Scan for the cell matching the given text and deliver its [x, y] coordinate at center. 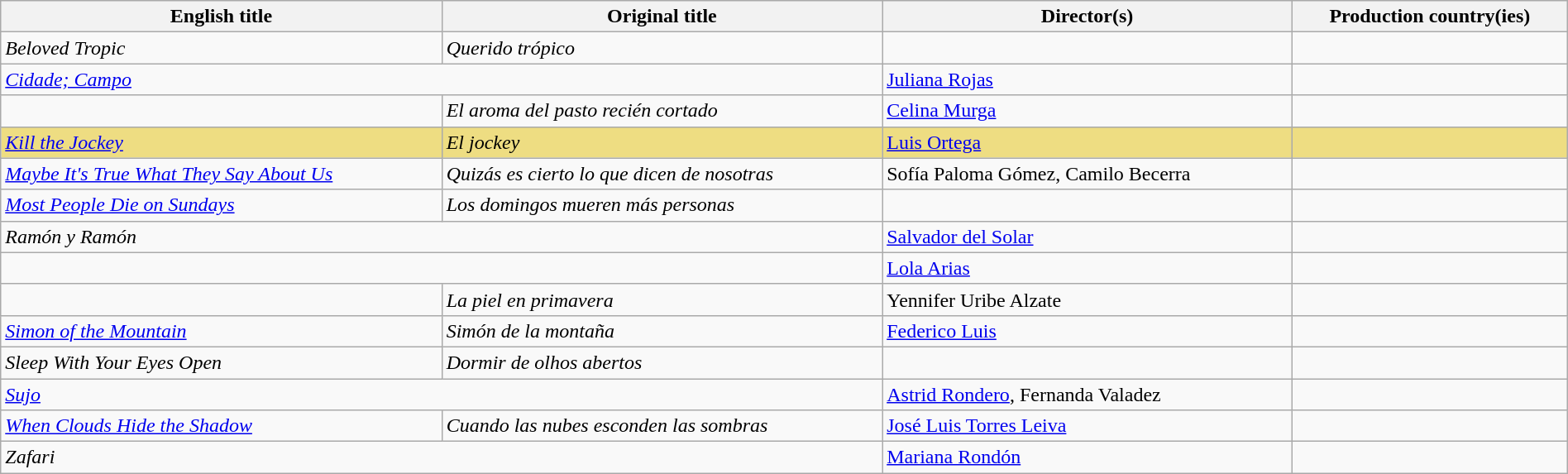
Federico Luis [1088, 331]
Simon of the Mountain [222, 331]
Cidade; Campo [442, 79]
Luis Ortega [1088, 142]
Original title [662, 17]
Salvador del Solar [1088, 237]
Beloved Tropic [222, 48]
Most People Die on Sundays [222, 205]
Querido trópico [662, 48]
Celina Murga [1088, 111]
Astrid Rondero, Fernanda Valadez [1088, 395]
Director(s) [1088, 17]
Los domingos mueren más personas [662, 205]
Kill the Jockey [222, 142]
Yennifer Uribe Alzate [1088, 299]
Quizás es cierto lo que dicen de nosotras [662, 174]
Mariana Rondón [1088, 457]
La piel en primavera [662, 299]
Sofía Paloma Gómez, Camilo Becerra [1088, 174]
Maybe It's True What They Say About Us [222, 174]
José Luis Torres Leiva [1088, 426]
Sujo [442, 395]
Simón de la montaña [662, 331]
Cuando las nubes esconden las sombras [662, 426]
Ramón y Ramón [442, 237]
Production country(ies) [1429, 17]
El aroma del pasto recién cortado [662, 111]
When Clouds Hide the Shadow [222, 426]
Lola Arias [1088, 268]
Sleep With Your Eyes Open [222, 362]
El jockey [662, 142]
Zafari [442, 457]
Juliana Rojas [1088, 79]
English title [222, 17]
Dormir de olhos abertos [662, 362]
